For the text-containing cell, return its midpoint in [X, Y] coordinate format. 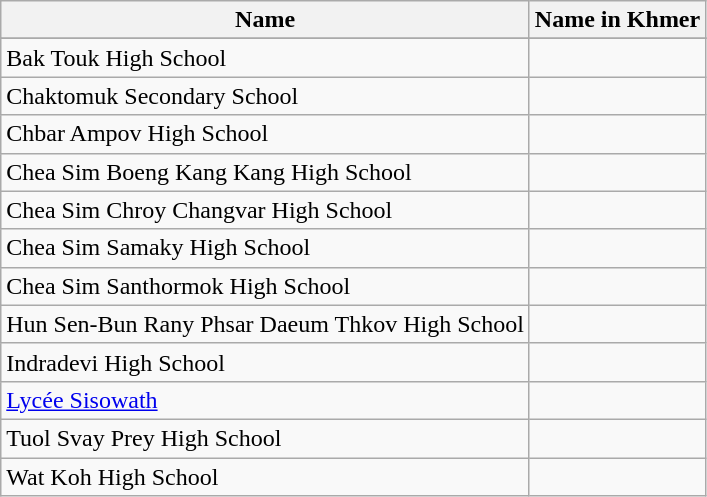
Bak Touk High School [266, 58]
Name in Khmer [617, 20]
Chea Sim Santhormok High School [266, 286]
Lycée Sisowath [266, 400]
Chea Sim Boeng Kang Kang High School [266, 172]
Chaktomuk Secondary School [266, 96]
Name [266, 20]
Hun Sen-Bun Rany Phsar Daeum Thkov High School [266, 324]
Wat Koh High School [266, 477]
Chea Sim Samaky High School [266, 248]
Tuol Svay Prey High School [266, 438]
Chea Sim Chroy Changvar High School [266, 210]
Indradevi High School [266, 362]
Chbar Ampov High School [266, 134]
